Locate the cell with the specified text and output its [x, y] center coordinate. 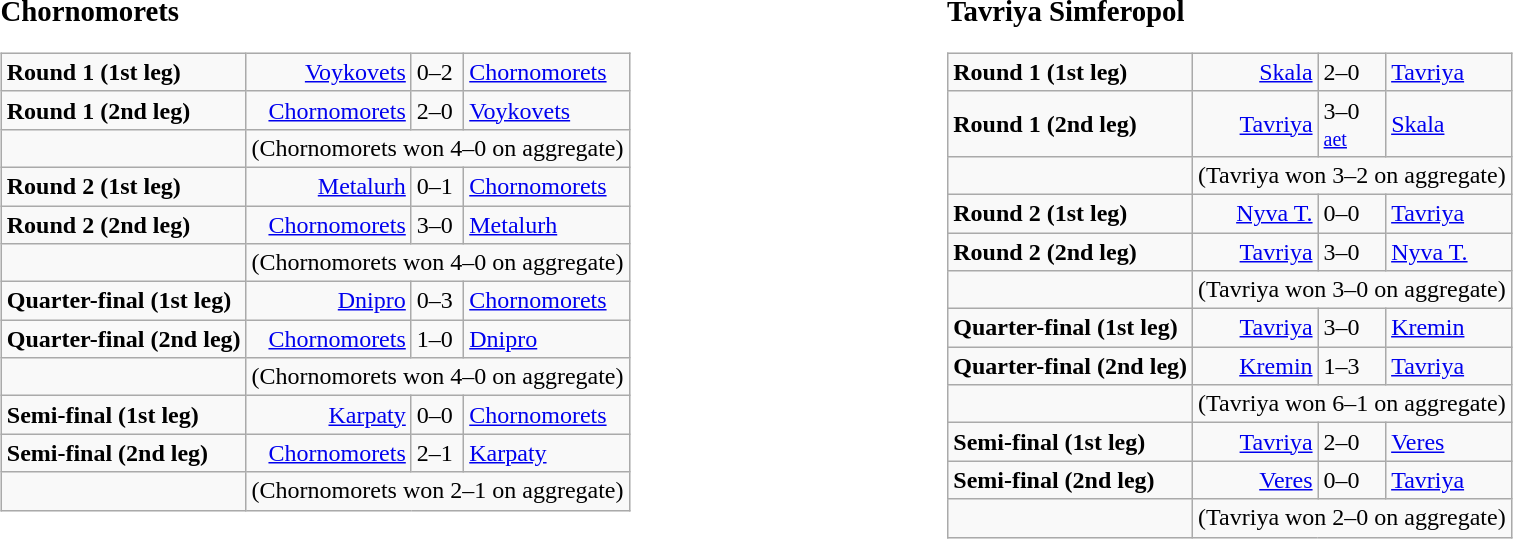
1–0 [437, 339]
0–1 [437, 186]
(Tavriya won 6–1 on aggregate) [1352, 404]
(Tavriya won 2–0 on aggregate) [1352, 518]
1–3 [1352, 366]
(Tavriya won 3–0 on aggregate) [1352, 290]
2–1 [437, 453]
(Tavriya won 3–2 on aggregate) [1352, 175]
3–0aet [1352, 124]
(Chornomorets won 2–1 on aggregate) [438, 491]
0–3 [437, 301]
0–2 [437, 72]
